Find where the given text appears and provide that cell's center as (X, Y) coordinate. 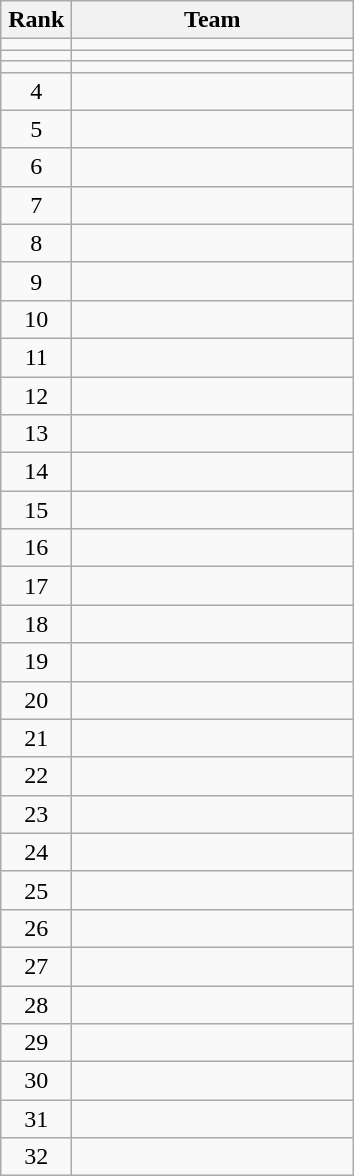
14 (36, 472)
Team (212, 20)
19 (36, 662)
32 (36, 1157)
30 (36, 1081)
11 (36, 357)
23 (36, 814)
13 (36, 434)
24 (36, 852)
6 (36, 167)
5 (36, 129)
9 (36, 281)
10 (36, 319)
26 (36, 928)
8 (36, 243)
12 (36, 395)
4 (36, 91)
18 (36, 624)
16 (36, 548)
15 (36, 510)
17 (36, 586)
21 (36, 738)
29 (36, 1043)
28 (36, 1005)
22 (36, 776)
31 (36, 1119)
20 (36, 700)
25 (36, 890)
7 (36, 205)
27 (36, 966)
Rank (36, 20)
